Search for the cell housing the specified text and yield its [X, Y] center coordinate. 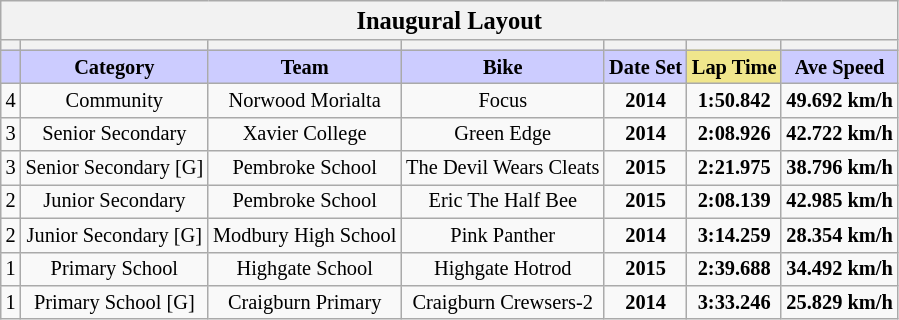
Pink Panther [502, 235]
Craigburn Crewsers-2 [502, 302]
42.722 km/h [839, 134]
Xavier College [304, 134]
Date Set [646, 67]
Bike [502, 67]
Ave Speed [839, 67]
Inaugural Layout [450, 20]
2:21.975 [734, 168]
38.796 km/h [839, 168]
Lap Time [734, 67]
Modbury High School [304, 235]
3:33.246 [734, 302]
Primary School [G] [114, 302]
25.829 km/h [839, 302]
Highgate School [304, 269]
28.354 km/h [839, 235]
1:50.842 [734, 100]
Primary School [114, 269]
Highgate Hotrod [502, 269]
Senior Secondary [G] [114, 168]
4 [11, 100]
Senior Secondary [114, 134]
Community [114, 100]
2:39.688 [734, 269]
34.492 km/h [839, 269]
42.985 km/h [839, 201]
Focus [502, 100]
Eric The Half Bee [502, 201]
Green Edge [502, 134]
2:08.139 [734, 201]
Team [304, 67]
49.692 km/h [839, 100]
3:14.259 [734, 235]
Craigburn Primary [304, 302]
Junior Secondary [G] [114, 235]
Category [114, 67]
Norwood Morialta [304, 100]
The Devil Wears Cleats [502, 168]
2:08.926 [734, 134]
Junior Secondary [114, 201]
